Search for the cell housing the specified text and yield its [X, Y] center coordinate. 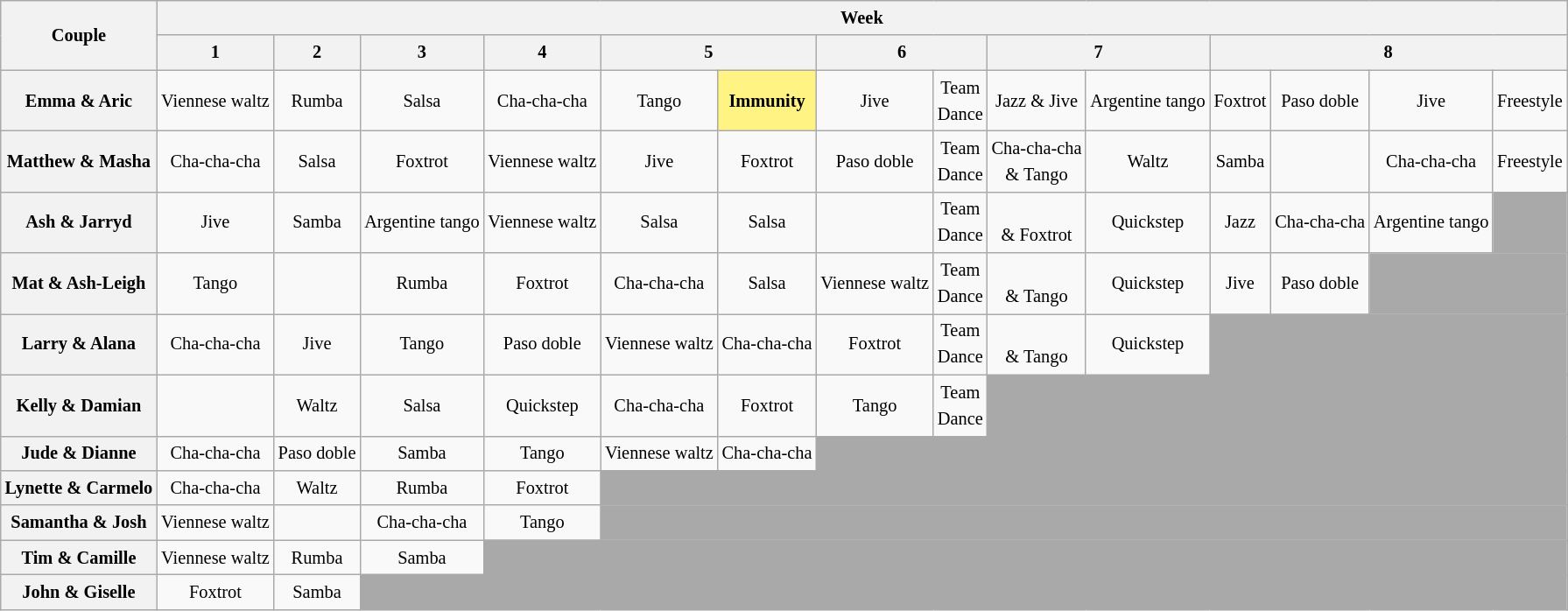
Couple [79, 35]
Jazz & Jive [1037, 101]
4 [543, 53]
6 [902, 53]
Samantha & Josh [79, 523]
Matthew & Masha [79, 161]
Immunity [767, 101]
Cha-cha-cha& Tango [1037, 161]
& Foxtrot [1037, 222]
2 [317, 53]
Emma & Aric [79, 101]
Kelly & Damian [79, 405]
5 [708, 53]
Jude & Dianne [79, 453]
Larry & Alana [79, 344]
1 [215, 53]
Jazz [1241, 222]
Ash & Jarryd [79, 222]
7 [1099, 53]
Tim & Camille [79, 558]
Lynette & Carmelo [79, 488]
8 [1389, 53]
Week [861, 18]
Mat & Ash-Leigh [79, 284]
3 [422, 53]
John & Giselle [79, 592]
